Find where the given text appears and provide that cell's center as [X, Y] coordinate. 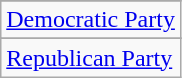
Democratic Party [91, 20]
Republican Party [91, 58]
